Scan for the cell matching the given text and deliver its (X, Y) coordinate at center. 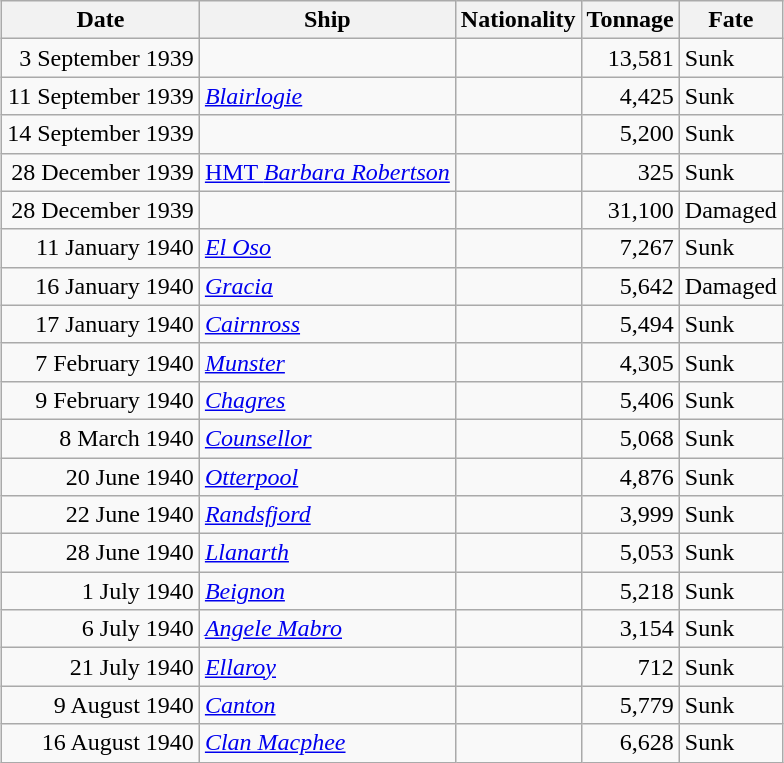
13,581 (630, 58)
11 September 1939 (101, 96)
31,100 (630, 210)
8 March 1940 (101, 438)
712 (630, 667)
Nationality (518, 20)
Date (101, 20)
325 (630, 172)
6 July 1940 (101, 629)
5,642 (630, 286)
Randsfjord (327, 515)
7,267 (630, 248)
3 September 1939 (101, 58)
16 August 1940 (101, 743)
9 February 1940 (101, 400)
5,406 (630, 400)
5,779 (630, 705)
22 June 1940 (101, 515)
Tonnage (630, 20)
5,218 (630, 591)
14 September 1939 (101, 134)
Ellaroy (327, 667)
4,876 (630, 477)
Angele Mabro (327, 629)
Clan Macphee (327, 743)
Ship (327, 20)
28 June 1940 (101, 553)
4,425 (630, 96)
11 January 1940 (101, 248)
Otterpool (327, 477)
3,999 (630, 515)
Canton (327, 705)
Cairnross (327, 324)
Llanarth (327, 553)
21 July 1940 (101, 667)
Blairlogie (327, 96)
3,154 (630, 629)
El Oso (327, 248)
16 January 1940 (101, 286)
HMT Barbara Robertson (327, 172)
7 February 1940 (101, 362)
20 June 1940 (101, 477)
Counsellor (327, 438)
17 January 1940 (101, 324)
Chagres (327, 400)
5,494 (630, 324)
1 July 1940 (101, 591)
Beignon (327, 591)
Munster (327, 362)
Fate (730, 20)
9 August 1940 (101, 705)
Gracia (327, 286)
6,628 (630, 743)
5,053 (630, 553)
5,200 (630, 134)
4,305 (630, 362)
5,068 (630, 438)
